Return (X, Y) of the center of cell containing provided text 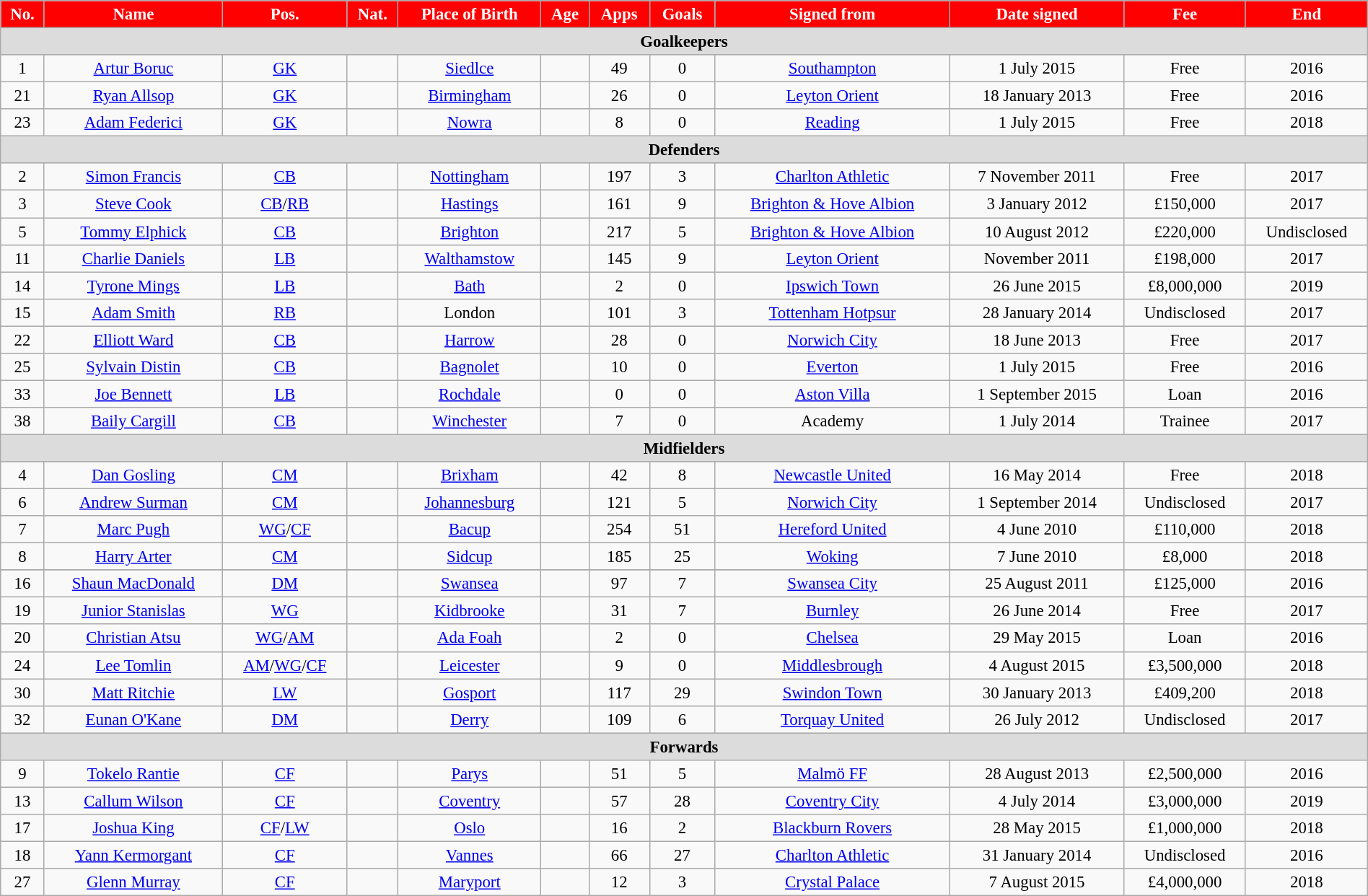
254 (619, 530)
17 (22, 828)
Christian Atsu (133, 638)
18 (22, 855)
£2,500,000 (1185, 774)
26 (619, 96)
16 May 2014 (1036, 475)
18 January 2013 (1036, 96)
Crystal Palace (833, 882)
1 (22, 69)
Sylvain Distin (133, 367)
3 January 2012 (1036, 204)
Baily Cargill (133, 421)
Bagnolet (470, 367)
26 July 2012 (1036, 719)
Goals (683, 14)
Tottenham Hotpsur (833, 312)
197 (619, 177)
19 (22, 611)
Tokelo Rantie (133, 774)
Rochdale (470, 394)
Matt Ritchie (133, 693)
121 (619, 503)
Johannesburg (470, 503)
Artur Boruc (133, 69)
Newcastle United (833, 475)
28 August 2013 (1036, 774)
Place of Birth (470, 14)
£3,000,000 (1185, 801)
£150,000 (1185, 204)
Trainee (1185, 421)
101 (619, 312)
Parys (470, 774)
November 2011 (1036, 258)
No. (22, 14)
29 (683, 693)
Apps (619, 14)
Everton (833, 367)
28 May 2015 (1036, 828)
217 (619, 232)
£1,000,000 (1185, 828)
Midfielders (684, 448)
WG/AM (285, 638)
15 (22, 312)
AM/WG/CF (285, 665)
Coventry City (833, 801)
End (1306, 14)
Maryport (470, 882)
Tommy Elphick (133, 232)
WG/CF (285, 530)
Ryan Allsop (133, 96)
Vannes (470, 855)
117 (619, 693)
11 (22, 258)
£409,200 (1185, 693)
RB (285, 312)
66 (619, 855)
Brixham (470, 475)
Walthamstow (470, 258)
Harrow (470, 340)
Forwards (684, 747)
Charlie Daniels (133, 258)
Coventry (470, 801)
Burnley (833, 611)
Southampton (833, 69)
Woking (833, 557)
Chelsea (833, 638)
CB/RB (285, 204)
Tyrone Mings (133, 286)
£4,000,000 (1185, 882)
4 (22, 475)
57 (619, 801)
32 (22, 719)
30 (22, 693)
Fee (1185, 14)
109 (619, 719)
LW (285, 693)
Defenders (684, 150)
Aston Villa (833, 394)
1 July 2014 (1036, 421)
Birmingham (470, 96)
1 September 2015 (1036, 394)
23 (22, 123)
Siedlce (470, 69)
£220,000 (1185, 232)
26 June 2014 (1036, 611)
Simon Francis (133, 177)
Winchester (470, 421)
Junior Stanislas (133, 611)
Joe Bennett (133, 394)
Nat. (372, 14)
Nottingham (470, 177)
£198,000 (1185, 258)
Andrew Surman (133, 503)
Signed from (833, 14)
London (470, 312)
£8,000 (1185, 557)
Name (133, 14)
13 (22, 801)
Academy (833, 421)
12 (619, 882)
Shaun MacDonald (133, 584)
Blackburn Rovers (833, 828)
Swansea City (833, 584)
21 (22, 96)
26 June 2015 (1036, 286)
185 (619, 557)
Eunan O'Kane (133, 719)
Pos. (285, 14)
Adam Federici (133, 123)
10 August 2012 (1036, 232)
Glenn Murray (133, 882)
Ada Foah (470, 638)
Joshua King (133, 828)
Bacup (470, 530)
Brighton (470, 232)
29 May 2015 (1036, 638)
CF/LW (285, 828)
14 (22, 286)
42 (619, 475)
38 (22, 421)
Reading (833, 123)
24 (22, 665)
Goalkeepers (684, 42)
161 (619, 204)
Callum Wilson (133, 801)
Swansea (470, 584)
10 (619, 367)
Bath (470, 286)
Elliott Ward (133, 340)
Swindon Town (833, 693)
7 June 2010 (1036, 557)
7 November 2011 (1036, 177)
4 August 2015 (1036, 665)
Ipswich Town (833, 286)
Leicester (470, 665)
Malmö FF (833, 774)
Oslo (470, 828)
145 (619, 258)
Kidbrooke (470, 611)
97 (619, 584)
22 (22, 340)
31 January 2014 (1036, 855)
Torquay United (833, 719)
20 (22, 638)
30 January 2013 (1036, 693)
Steve Cook (133, 204)
WG (285, 611)
Derry (470, 719)
Hastings (470, 204)
£110,000 (1185, 530)
Age (565, 14)
Sidcup (470, 557)
£8,000,000 (1185, 286)
Lee Tomlin (133, 665)
Gosport (470, 693)
1 September 2014 (1036, 503)
31 (619, 611)
Middlesbrough (833, 665)
Adam Smith (133, 312)
Nowra (470, 123)
Dan Gosling (133, 475)
Harry Arter (133, 557)
28 January 2014 (1036, 312)
4 June 2010 (1036, 530)
7 August 2015 (1036, 882)
Hereford United (833, 530)
33 (22, 394)
25 August 2011 (1036, 584)
£3,500,000 (1185, 665)
18 June 2013 (1036, 340)
Yann Kermorgant (133, 855)
49 (619, 69)
4 July 2014 (1036, 801)
Date signed (1036, 14)
Marc Pugh (133, 530)
£125,000 (1185, 584)
